Detect which cell encompasses the target text, then output its (x, y) center coordinate. 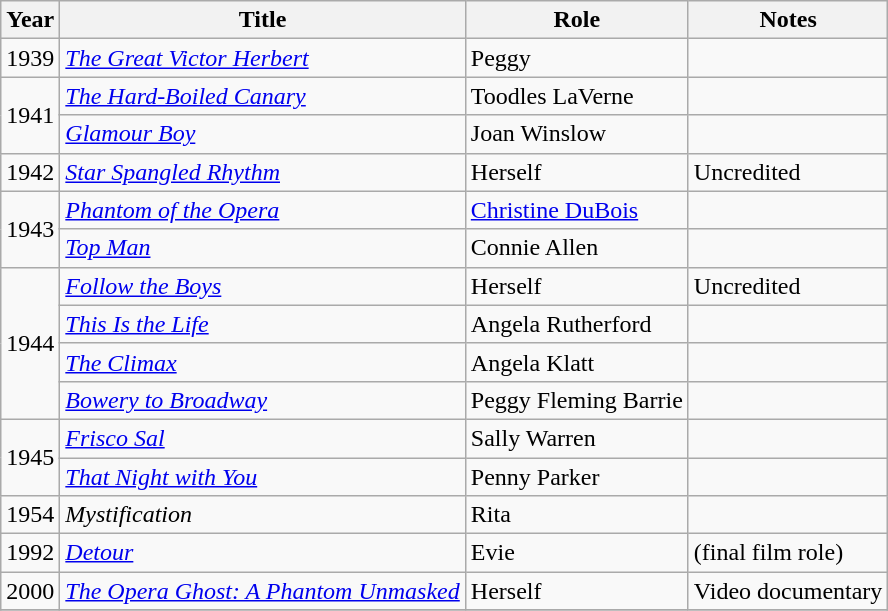
Evie (576, 553)
Joan Winslow (576, 134)
The Great Victor Herbert (262, 58)
1942 (30, 172)
This Is the Life (262, 324)
1941 (30, 115)
1944 (30, 343)
Title (262, 20)
2000 (30, 591)
Notes (788, 20)
Rita (576, 515)
Angela Klatt (576, 362)
The Opera Ghost: A Phantom Unmasked (262, 591)
1945 (30, 457)
1992 (30, 553)
Toodles LaVerne (576, 96)
Christine DuBois (576, 210)
Follow the Boys (262, 286)
Frisco Sal (262, 438)
Star Spangled Rhythm (262, 172)
The Climax (262, 362)
Phantom of the Opera (262, 210)
Connie Allen (576, 248)
(final film role) (788, 553)
Top Man (262, 248)
1939 (30, 58)
Year (30, 20)
Angela Rutherford (576, 324)
Sally Warren (576, 438)
The Hard-Boiled Canary (262, 96)
Mystification (262, 515)
Role (576, 20)
Video documentary (788, 591)
1954 (30, 515)
Detour (262, 553)
1943 (30, 229)
Peggy (576, 58)
Glamour Boy (262, 134)
Peggy Fleming Barrie (576, 400)
Penny Parker (576, 477)
That Night with You (262, 477)
Bowery to Broadway (262, 400)
